Output the [X, Y] coordinate of the center of the cell containing the given text.  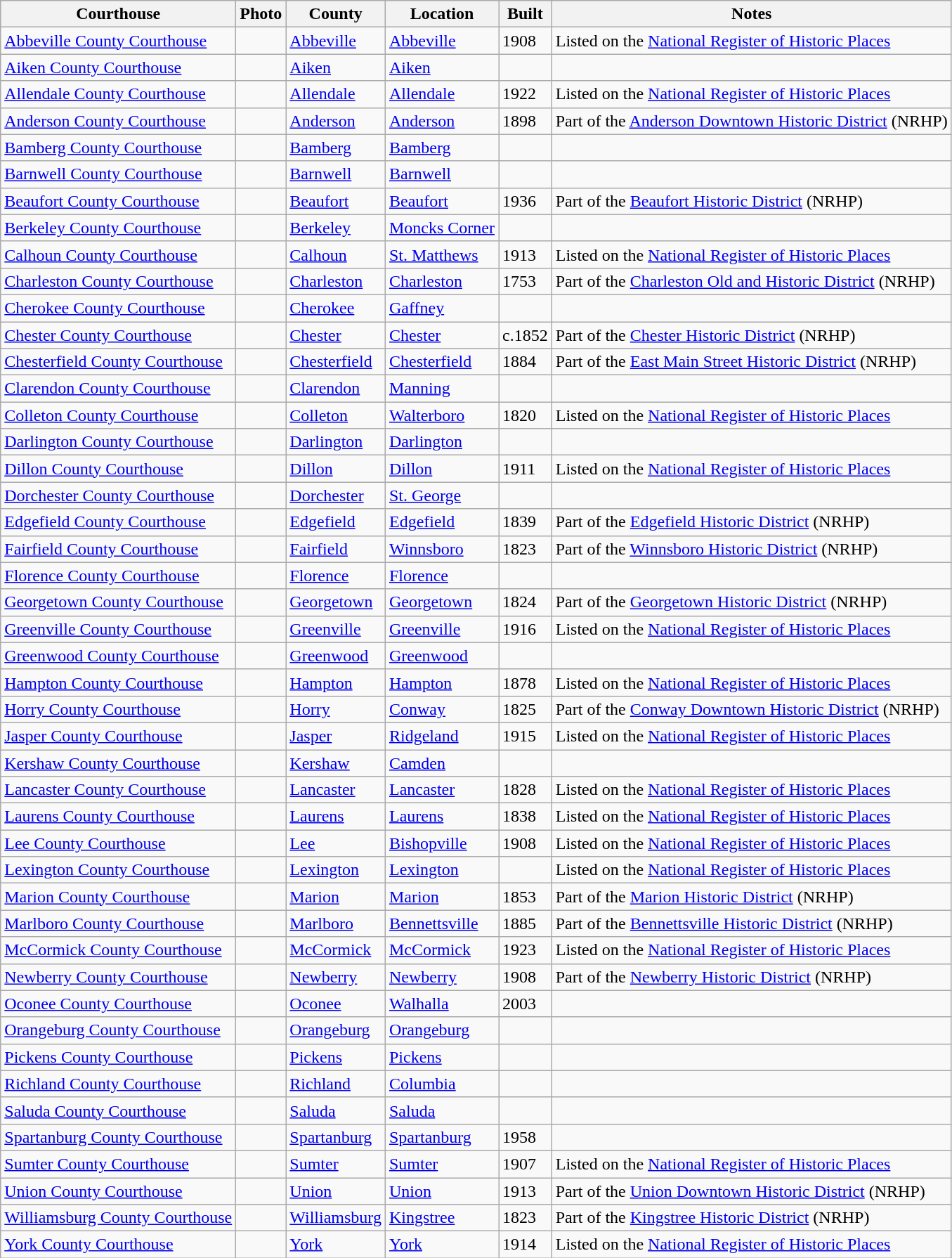
Marion County Courthouse [118, 897]
Part of the Charleston Old and Historic District (NRHP) [752, 281]
Laurens County Courthouse [118, 817]
Horry County Courthouse [118, 709]
Horry [336, 709]
York County Courthouse [118, 1245]
Calhoun County Courthouse [118, 254]
Barnwell County Courthouse [118, 174]
Williamsburg [336, 1218]
1825 [526, 709]
Richland County Courthouse [118, 1084]
Part of the Conway Downtown Historic District (NRHP) [752, 709]
Jasper County Courthouse [118, 736]
1839 [526, 522]
1936 [526, 201]
1828 [526, 790]
1885 [526, 923]
Abbeville County Courthouse [118, 41]
1884 [526, 362]
Lee [336, 843]
Lee County Courthouse [118, 843]
Conway [441, 709]
Oconee [336, 1004]
Part of the Chester Historic District (NRHP) [752, 335]
Allendale County Courthouse [118, 94]
Walhalla [441, 1004]
Richland [336, 1084]
1824 [526, 602]
Courthouse [118, 14]
Jasper [336, 736]
Part of the Union Downtown Historic District (NRHP) [752, 1191]
1853 [526, 897]
Newberry County Courthouse [118, 977]
Bamberg County Courthouse [118, 148]
Winnsboro [441, 549]
Kingstree [441, 1218]
Cherokee County Courthouse [118, 308]
Berkeley County Courthouse [118, 228]
1916 [526, 629]
Bennettsville [441, 923]
Beaufort County Courthouse [118, 201]
Part of the Bennettsville Historic District (NRHP) [752, 923]
Kershaw County Courthouse [118, 763]
Moncks Corner [441, 228]
Edgefield County Courthouse [118, 522]
1923 [526, 950]
Spartanburg County Courthouse [118, 1137]
Florence County Courthouse [118, 576]
1907 [526, 1164]
Bishopville [441, 843]
Part of the Kingstree Historic District (NRHP) [752, 1218]
1915 [526, 736]
Part of the East Main Street Historic District (NRHP) [752, 362]
Marlboro [336, 923]
Dorchester [336, 495]
1820 [526, 415]
Part of the Newberry Historic District (NRHP) [752, 977]
St. George [441, 495]
Chester County Courthouse [118, 335]
Camden [441, 763]
Union County Courthouse [118, 1191]
2003 [526, 1004]
Location [441, 14]
Aiken County Courthouse [118, 67]
Walterboro [441, 415]
Pickens County Courthouse [118, 1057]
1958 [526, 1137]
1898 [526, 121]
Orangeburg County Courthouse [118, 1030]
Part of the Georgetown Historic District (NRHP) [752, 602]
McCormick County Courthouse [118, 950]
County [336, 14]
Clarendon [336, 389]
Manning [441, 389]
1878 [526, 682]
Chesterfield County Courthouse [118, 362]
Fairfield [336, 549]
Anderson County Courthouse [118, 121]
Part of the Anderson Downtown Historic District (NRHP) [752, 121]
Clarendon County Courthouse [118, 389]
Georgetown County Courthouse [118, 602]
Columbia [441, 1084]
Fairfield County Courthouse [118, 549]
1922 [526, 94]
Saluda County Courthouse [118, 1110]
Lancaster County Courthouse [118, 790]
Hampton County Courthouse [118, 682]
Part of the Edgefield Historic District (NRHP) [752, 522]
Part of the Beaufort Historic District (NRHP) [752, 201]
Dillon County Courthouse [118, 469]
Greenville County Courthouse [118, 629]
Dorchester County Courthouse [118, 495]
Colleton County Courthouse [118, 415]
Marlboro County Courthouse [118, 923]
1838 [526, 817]
1914 [526, 1245]
Lexington County Courthouse [118, 870]
1753 [526, 281]
Notes [752, 14]
Part of the Winnsboro Historic District (NRHP) [752, 549]
Part of the Marion Historic District (NRHP) [752, 897]
c.1852 [526, 335]
Williamsburg County Courthouse [118, 1218]
St. Matthews [441, 254]
Calhoun [336, 254]
Colleton [336, 415]
Charleston County Courthouse [118, 281]
Built [526, 14]
Gaffney [441, 308]
1911 [526, 469]
Cherokee [336, 308]
Photo [261, 14]
Greenwood County Courthouse [118, 656]
Sumter County Courthouse [118, 1164]
Berkeley [336, 228]
Darlington County Courthouse [118, 442]
Ridgeland [441, 736]
Oconee County Courthouse [118, 1004]
Kershaw [336, 763]
